Output the (X, Y) coordinate of the center of the cell containing the given text.  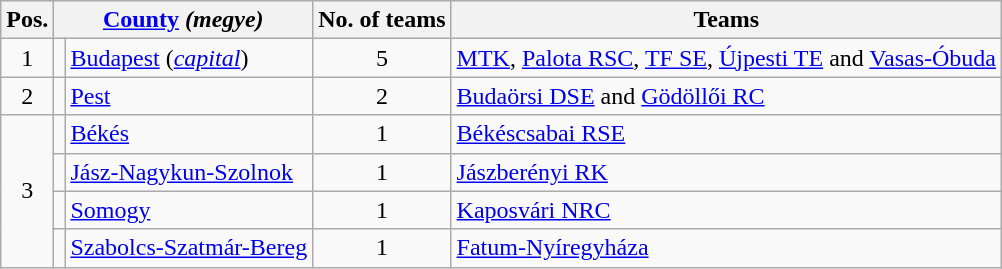
Somogy (189, 210)
Békéscsabai RSE (726, 134)
Pest (189, 96)
Jász-Nagykun-Szolnok (189, 172)
MTK, Palota RSC, TF SE, Újpesti TE and Vasas-Óbuda (726, 58)
Békés (189, 134)
5 (382, 58)
Szabolcs-Szatmár-Bereg (189, 248)
Jászberényi RK (726, 172)
Fatum-Nyíregyháza (726, 248)
Pos. (28, 20)
County (megye) (184, 20)
Budapest (capital) (189, 58)
Teams (726, 20)
Kaposvári NRC (726, 210)
Budaörsi DSE and Gödöllői RC (726, 96)
No. of teams (382, 20)
3 (28, 191)
